Return (x, y) of the center of cell containing provided text 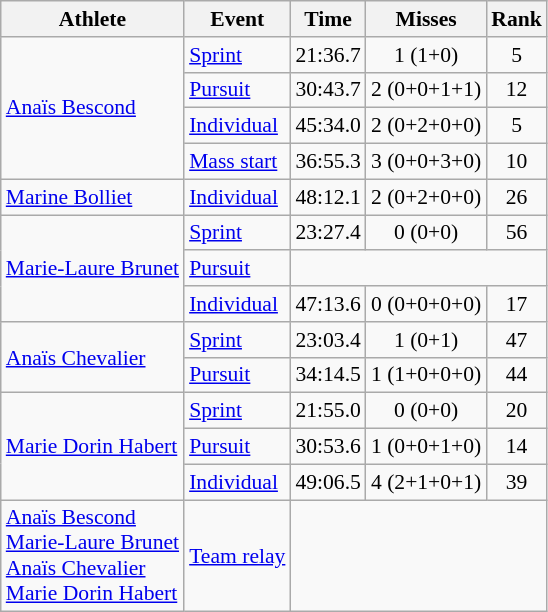
30:43.7 (328, 90)
Time (328, 19)
Anaïs Chevalier (92, 358)
Marie Dorin Habert (92, 446)
Team relay (237, 556)
Anaïs BescondMarie-Laure BrunetAnaïs ChevalierMarie Dorin Habert (92, 556)
0 (0+0+0+0) (426, 304)
Mass start (237, 162)
Marie-Laure Brunet (92, 268)
39 (516, 482)
21:55.0 (328, 411)
30:53.6 (328, 447)
14 (516, 447)
1 (0+1) (426, 340)
Athlete (92, 19)
Event (237, 19)
1 (1+0+0+0) (426, 375)
1 (1+0) (426, 55)
17 (516, 304)
34:14.5 (328, 375)
45:34.0 (328, 126)
23:27.4 (328, 233)
Rank (516, 19)
4 (2+1+0+1) (426, 482)
2 (0+0+1+1) (426, 90)
20 (516, 411)
21:36.7 (328, 55)
47 (516, 340)
Misses (426, 19)
12 (516, 90)
26 (516, 197)
23:03.4 (328, 340)
49:06.5 (328, 482)
1 (0+0+1+0) (426, 447)
44 (516, 375)
48:12.1 (328, 197)
36:55.3 (328, 162)
Marine Bolliet (92, 197)
47:13.6 (328, 304)
56 (516, 233)
3 (0+0+3+0) (426, 162)
Anaïs Bescond (92, 108)
10 (516, 162)
